Search for the cell housing the specified text and yield its (x, y) center coordinate. 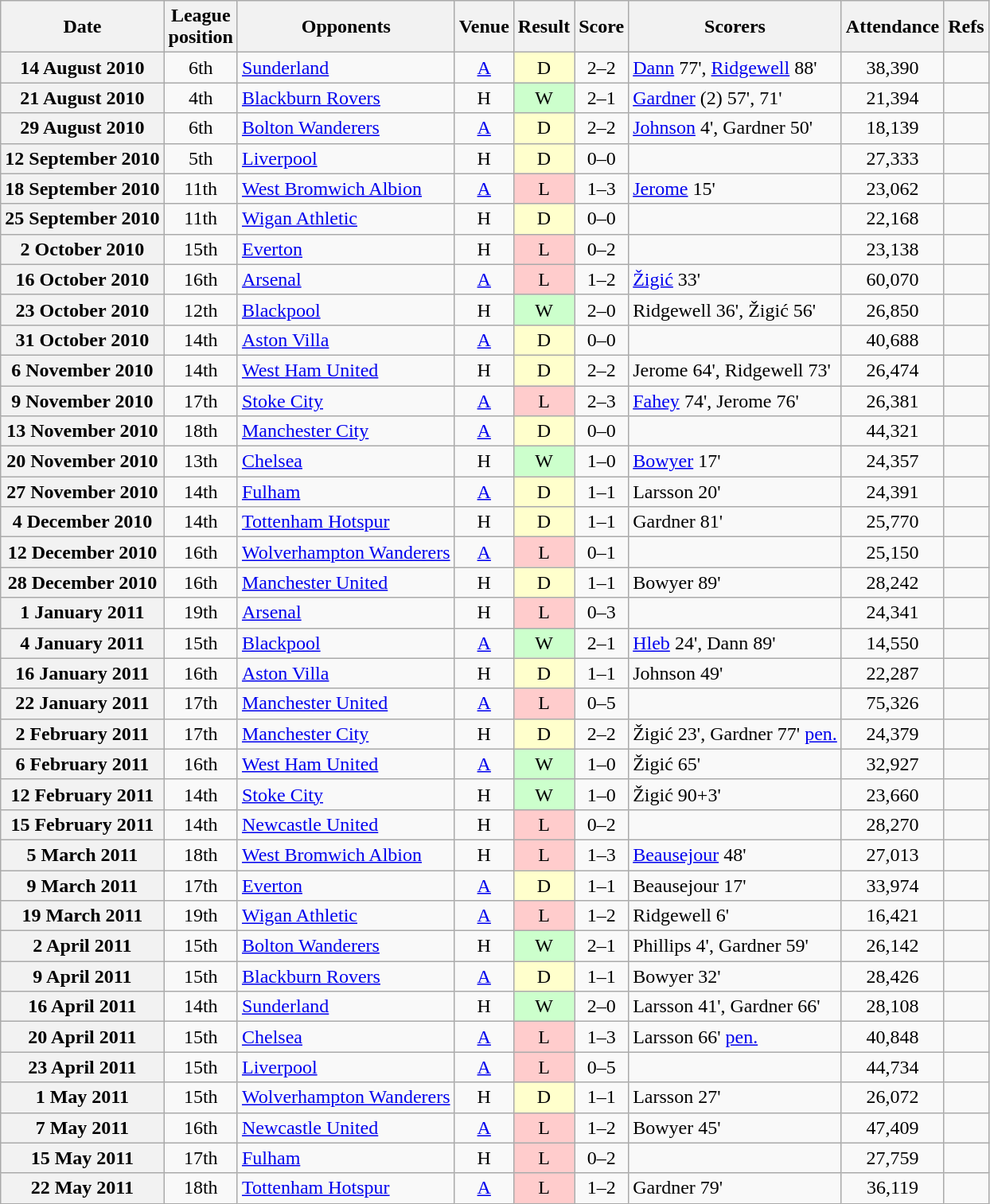
Žigić 90+3' (735, 794)
Gardner 79' (735, 1188)
6 November 2010 (83, 370)
Bowyer 89' (735, 583)
9 April 2011 (83, 976)
2 October 2010 (83, 249)
7 May 2011 (83, 1128)
9 November 2010 (83, 400)
16,421 (892, 916)
Result (544, 27)
Hleb 24', Dann 89' (735, 643)
Phillips 4', Gardner 59' (735, 946)
75,326 (892, 703)
44,321 (892, 431)
28,242 (892, 583)
Žigić 65' (735, 764)
28,270 (892, 824)
5th (201, 158)
25,150 (892, 552)
31 October 2010 (83, 340)
24,341 (892, 613)
15 May 2011 (83, 1158)
12th (201, 310)
20 April 2011 (83, 1037)
21,394 (892, 98)
Ridgewell 36', Žigić 56' (735, 310)
22,287 (892, 673)
44,734 (892, 1067)
18,139 (892, 128)
26,474 (892, 370)
2 February 2011 (83, 734)
Larsson 41', Gardner 66' (735, 1007)
Žigić 23', Gardner 77' pen. (735, 734)
Larsson 27' (735, 1097)
24,379 (892, 734)
19 March 2011 (83, 916)
2 April 2011 (83, 946)
Larsson 20' (735, 492)
Jerome 64', Ridgewell 73' (735, 370)
Opponents (345, 27)
18 September 2010 (83, 189)
15 February 2011 (83, 824)
28,426 (892, 976)
24,391 (892, 492)
23 October 2010 (83, 310)
Bowyer 32' (735, 976)
16 October 2010 (83, 279)
40,848 (892, 1037)
33,974 (892, 886)
Ridgewell 6' (735, 916)
27,013 (892, 855)
Score (602, 27)
26,850 (892, 310)
1 May 2011 (83, 1097)
Refs (966, 27)
22 May 2011 (83, 1188)
Leagueposition (201, 27)
23,138 (892, 249)
16 January 2011 (83, 673)
26,072 (892, 1097)
28,108 (892, 1007)
27 November 2010 (83, 492)
Larsson 66' pen. (735, 1037)
Jerome 15' (735, 189)
25 September 2010 (83, 219)
Attendance (892, 27)
13 November 2010 (83, 431)
0–1 (602, 552)
14 August 2010 (83, 68)
23 April 2011 (83, 1067)
0–3 (602, 613)
60,070 (892, 279)
32,927 (892, 764)
Date (83, 27)
12 December 2010 (83, 552)
Johnson 4', Gardner 50' (735, 128)
Žigić 33' (735, 279)
12 February 2011 (83, 794)
21 August 2010 (83, 98)
2–3 (602, 400)
20 November 2010 (83, 462)
Johnson 49' (735, 673)
Bowyer 17' (735, 462)
38,390 (892, 68)
29 August 2010 (83, 128)
26,142 (892, 946)
Dann 77', Ridgewell 88' (735, 68)
36,119 (892, 1188)
23,062 (892, 189)
22,168 (892, 219)
25,770 (892, 522)
Gardner (2) 57', 71' (735, 98)
Beausejour 48' (735, 855)
4th (201, 98)
4 January 2011 (83, 643)
Bowyer 45' (735, 1128)
Venue (484, 27)
16 April 2011 (83, 1007)
47,409 (892, 1128)
9 March 2011 (83, 886)
Fahey 74', Jerome 76' (735, 400)
Scorers (735, 27)
6 February 2011 (83, 764)
14,550 (892, 643)
27,333 (892, 158)
5 March 2011 (83, 855)
22 January 2011 (83, 703)
28 December 2010 (83, 583)
24,357 (892, 462)
23,660 (892, 794)
40,688 (892, 340)
Beausejour 17' (735, 886)
4 December 2010 (83, 522)
27,759 (892, 1158)
13th (201, 462)
1 January 2011 (83, 613)
Gardner 81' (735, 522)
26,381 (892, 400)
12 September 2010 (83, 158)
